Determine the (x, y) coordinate at the center of the cell enclosing the given text.  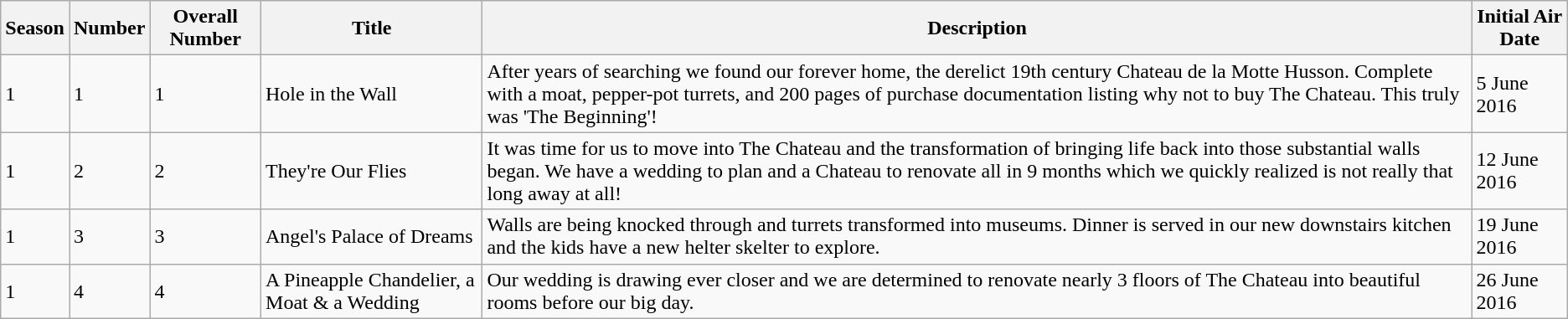
5 June 2016 (1519, 94)
Our wedding is drawing ever closer and we are determined to renovate nearly 3 floors of The Chateau into beautiful rooms before our big day. (977, 291)
Description (977, 28)
26 June 2016 (1519, 291)
Angel's Palace of Dreams (372, 236)
Initial Air Date (1519, 28)
Overall Number (206, 28)
Hole in the Wall (372, 94)
A Pineapple Chandelier, a Moat & a Wedding (372, 291)
Season (35, 28)
19 June 2016 (1519, 236)
12 June 2016 (1519, 171)
Title (372, 28)
They're Our Flies (372, 171)
Number (109, 28)
